Provide the [X, Y] coordinate of the cell's center where the given text is located.  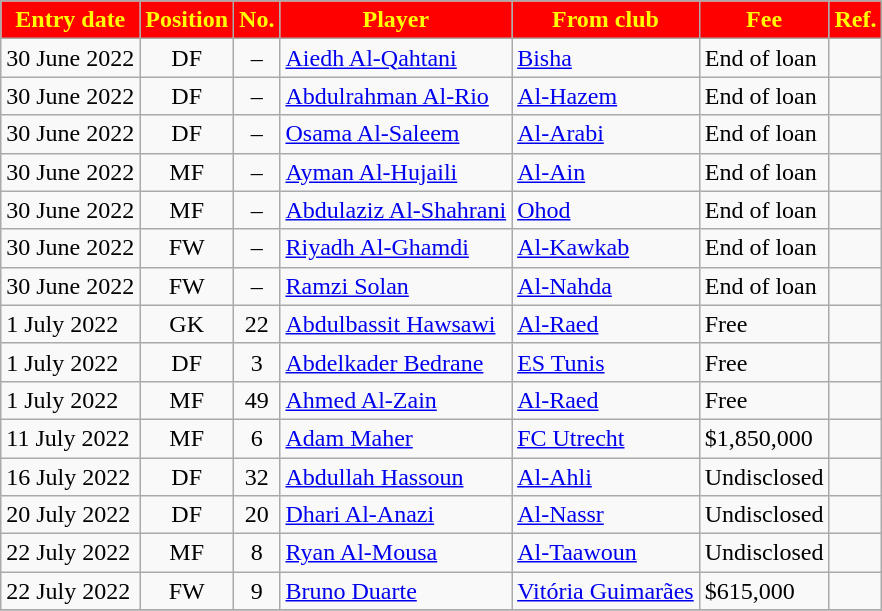
Osama Al-Saleem [396, 134]
ES Tunis [606, 362]
20 [257, 515]
Abdullah Hassoun [396, 477]
Abdulbassit Hawsawi [396, 324]
9 [257, 591]
Abdulrahman Al-Rio [396, 96]
Ryan Al-Mousa [396, 553]
Ref. [856, 20]
Al-Nahda [606, 286]
Dhari Al-Anazi [396, 515]
$1,850,000 [764, 438]
Aiedh Al-Qahtani [396, 58]
Fee [764, 20]
Al-Arabi [606, 134]
No. [257, 20]
FC Utrecht [606, 438]
16 July 2022 [70, 477]
From club [606, 20]
Ahmed Al-Zain [396, 400]
Bruno Duarte [396, 591]
Abdelkader Bedrane [396, 362]
Ayman Al-Hujaili [396, 172]
GK [187, 324]
Al-Hazem [606, 96]
Abdulaziz Al-Shahrani [396, 210]
Al-Ahli [606, 477]
Al-Ain [606, 172]
Bisha [606, 58]
8 [257, 553]
$615,000 [764, 591]
Ohod [606, 210]
6 [257, 438]
Al-Kawkab [606, 248]
Entry date [70, 20]
20 July 2022 [70, 515]
32 [257, 477]
Al-Nassr [606, 515]
Position [187, 20]
49 [257, 400]
3 [257, 362]
Player [396, 20]
22 [257, 324]
Ramzi Solan [396, 286]
Adam Maher [396, 438]
Riyadh Al-Ghamdi [396, 248]
11 July 2022 [70, 438]
Vitória Guimarães [606, 591]
Al-Taawoun [606, 553]
